Output the [X, Y] coordinate of the center of the cell containing the given text.  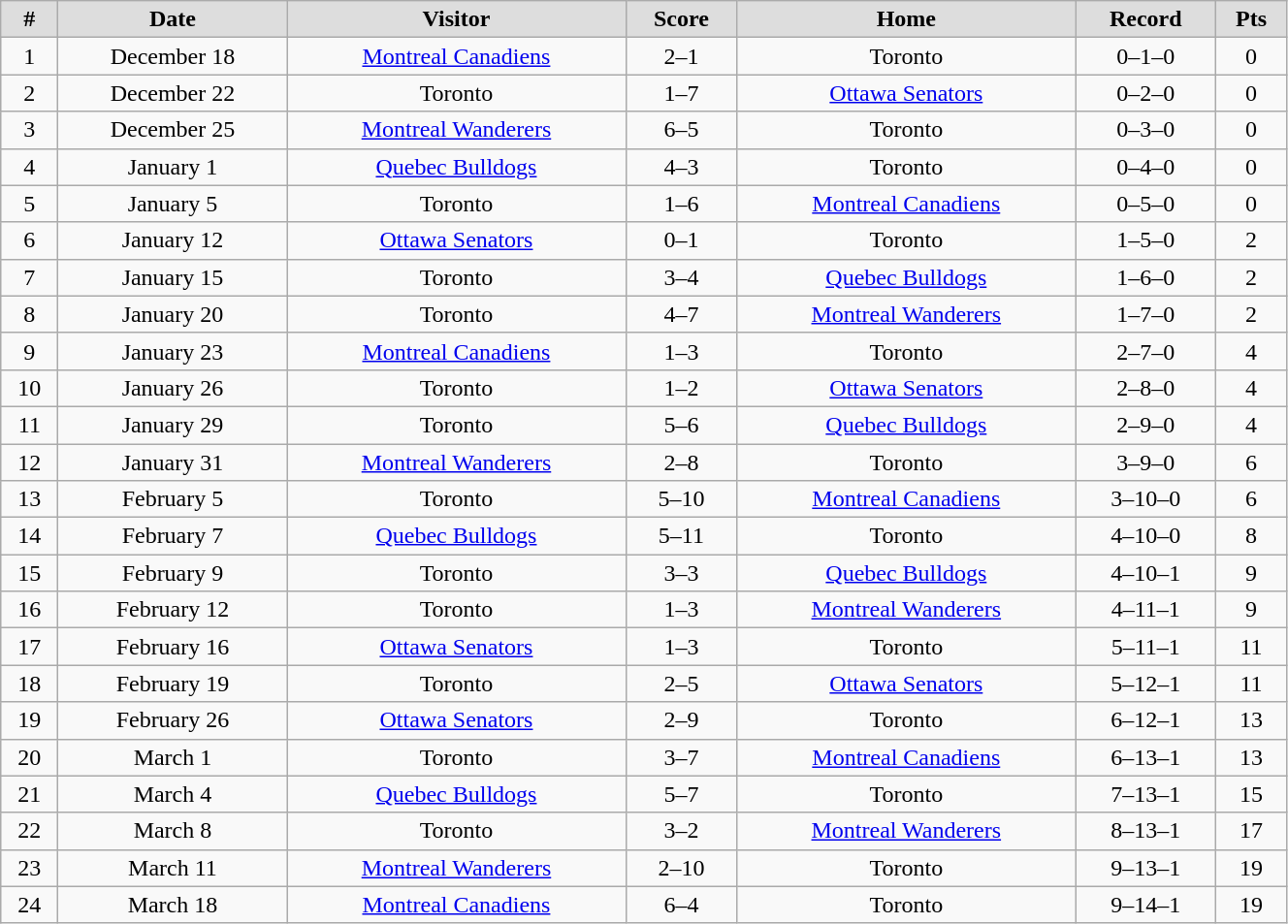
0–2–0 [1146, 93]
0–1 [681, 240]
January 5 [173, 204]
5 [29, 204]
3–2 [681, 831]
9–14–1 [1146, 905]
4–11–1 [1146, 610]
January 29 [173, 425]
January 23 [173, 351]
December 22 [173, 93]
February 12 [173, 610]
6–12–1 [1146, 720]
March 18 [173, 905]
5–12–1 [1146, 684]
Pts [1251, 19]
1–7 [681, 93]
January 1 [173, 167]
January 12 [173, 240]
2–5 [681, 684]
5–11–1 [1146, 647]
6–4 [681, 905]
24 [29, 905]
February 9 [173, 573]
3–7 [681, 757]
Score [681, 19]
2–8 [681, 462]
9–13–1 [1146, 868]
February 7 [173, 536]
4–10–0 [1146, 536]
February 26 [173, 720]
3 [29, 130]
6–13–1 [1146, 757]
January 20 [173, 314]
3–3 [681, 573]
February 19 [173, 684]
February 5 [173, 499]
2–1 [681, 56]
5–10 [681, 499]
January 26 [173, 388]
January 31 [173, 462]
22 [29, 831]
6–5 [681, 130]
5–11 [681, 536]
2–9–0 [1146, 425]
March 11 [173, 868]
0–1–0 [1146, 56]
23 [29, 868]
1 [29, 56]
Visitor [456, 19]
4–7 [681, 314]
4–3 [681, 167]
0–5–0 [1146, 204]
20 [29, 757]
1–6–0 [1146, 277]
Date [173, 19]
March 4 [173, 794]
4–10–1 [1146, 573]
3–4 [681, 277]
5–7 [681, 794]
February 16 [173, 647]
1–7–0 [1146, 314]
2–7–0 [1146, 351]
16 [29, 610]
12 [29, 462]
Record [1146, 19]
8–13–1 [1146, 831]
5–6 [681, 425]
3–10–0 [1146, 499]
14 [29, 536]
December 18 [173, 56]
March 8 [173, 831]
10 [29, 388]
21 [29, 794]
7 [29, 277]
1–6 [681, 204]
7–13–1 [1146, 794]
March 1 [173, 757]
2–10 [681, 868]
18 [29, 684]
2–9 [681, 720]
0–4–0 [1146, 167]
0–3–0 [1146, 130]
Home [906, 19]
3–9–0 [1146, 462]
1–5–0 [1146, 240]
1–2 [681, 388]
2–8–0 [1146, 388]
December 25 [173, 130]
# [29, 19]
January 15 [173, 277]
